Scan for the cell matching the given text and deliver its [x, y] coordinate at center. 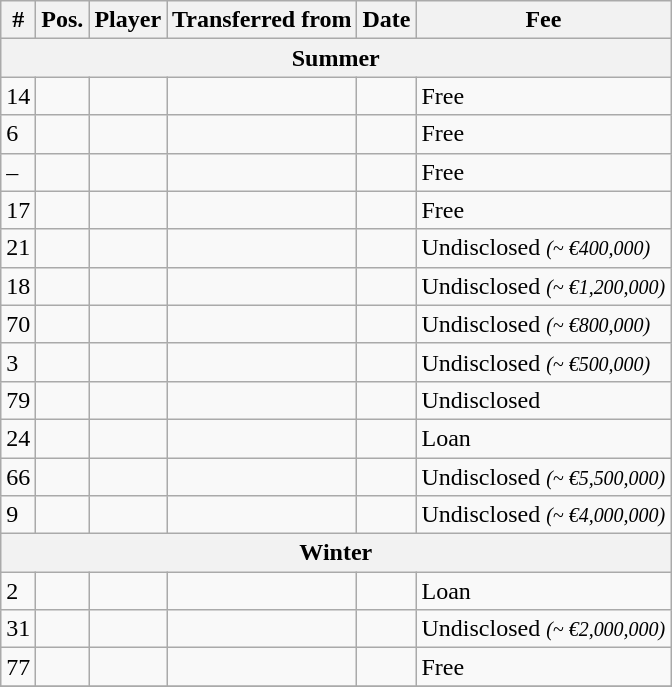
Undisclosed (~ €5,500,000) [544, 477]
Fee [544, 20]
14 [18, 96]
21 [18, 248]
Pos. [62, 20]
77 [18, 667]
2 [18, 591]
79 [18, 400]
Player [128, 20]
18 [18, 286]
Transferred from [262, 20]
Undisclosed (~ €400,000) [544, 248]
3 [18, 362]
Undisclosed (~ €800,000) [544, 324]
Undisclosed (~ €1,200,000) [544, 286]
17 [18, 210]
9 [18, 515]
Winter [336, 553]
6 [18, 134]
Undisclosed (~ €500,000) [544, 362]
66 [18, 477]
24 [18, 438]
Undisclosed [544, 400]
Summer [336, 58]
Undisclosed (~ €4,000,000) [544, 515]
Undisclosed (~ €2,000,000) [544, 629]
Date [386, 20]
– [18, 172]
31 [18, 629]
70 [18, 324]
# [18, 20]
